Output the (x, y) coordinate of the center of the cell containing the given text.  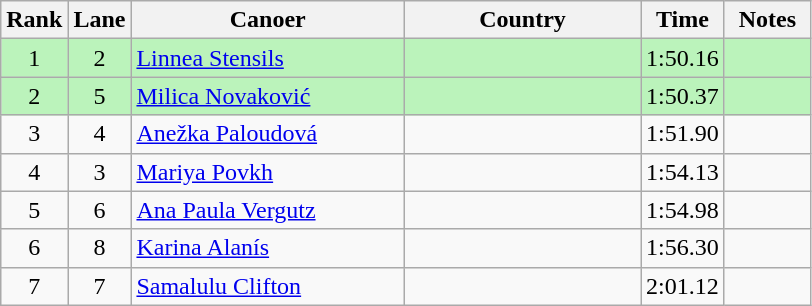
1:54.13 (683, 172)
1 (34, 58)
2:01.12 (683, 286)
Country (522, 20)
1:50.16 (683, 58)
1:50.37 (683, 96)
1:51.90 (683, 134)
Milica Novaković (268, 96)
Rank (34, 20)
Mariya Povkh (268, 172)
Linnea Stensils (268, 58)
1:56.30 (683, 248)
Karina Alanís (268, 248)
Anežka Paloudová (268, 134)
Notes (767, 20)
8 (100, 248)
Lane (100, 20)
Time (683, 20)
Samalulu Clifton (268, 286)
1:54.98 (683, 210)
Ana Paula Vergutz (268, 210)
Canoer (268, 20)
